Determine the (X, Y) coordinate at the center of the cell enclosing the given text.  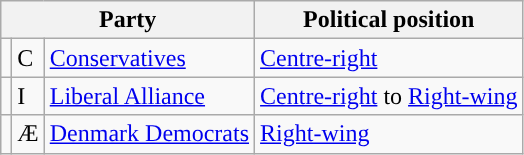
Centre-right to Right-wing (389, 96)
Conservatives (149, 58)
C (28, 58)
Party (128, 20)
I (28, 96)
Right-wing (389, 134)
Centre-right (389, 58)
Denmark Democrats (149, 134)
Æ (28, 134)
Political position (389, 20)
Liberal Alliance (149, 96)
